Capture the cell that displays the provided text and extract its [X, Y] central coordinate. 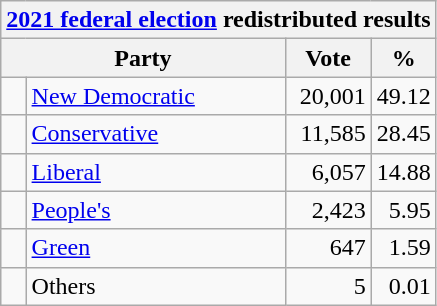
Green [156, 248]
0.01 [404, 286]
5 [328, 286]
% [404, 58]
Party [143, 58]
Liberal [156, 172]
New Democratic [156, 96]
49.12 [404, 96]
28.45 [404, 134]
2,423 [328, 210]
Others [156, 286]
People's [156, 210]
2021 federal election redistributed results [218, 20]
647 [328, 248]
5.95 [404, 210]
Conservative [156, 134]
Vote [328, 58]
1.59 [404, 248]
14.88 [404, 172]
6,057 [328, 172]
11,585 [328, 134]
20,001 [328, 96]
